Determine the (x, y) coordinate at the center of the cell enclosing the given text.  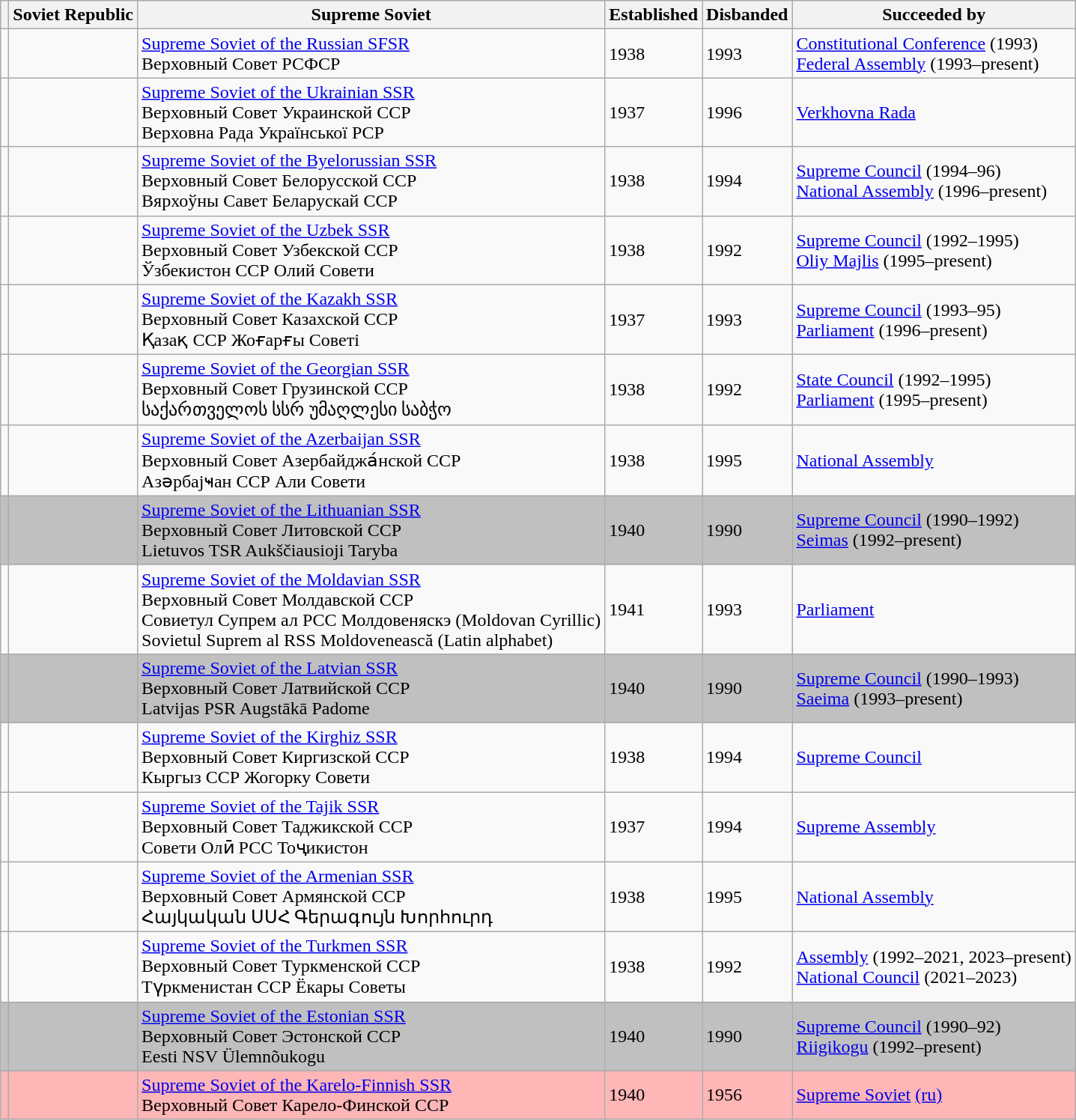
Supreme Soviet of the Karelo-Finnish SSRВерховный Совет Карело-Финской ССР (371, 1095)
Assembly (1992–2021, 2023–present) National Council (2021–2023) (934, 967)
1941 (654, 609)
Established (654, 15)
Supreme Soviet of the Estonian SSRВерховный Совет Эстонской ССРEesti NSV Ülemnõukogu (371, 1036)
Supreme Soviet of the Turkmen SSRВерховный Совет Туркменской ССРТүркменистан ССР Ёкары Советы (371, 967)
Supreme Soviet of the Byelorussian SSRВерховный Совет Белорусской ССРВярхоўны Савет Беларускай ССР (371, 181)
Supreme Soviet (ru) (934, 1095)
Supreme Council (1992–1995) Oliy Majlis (1995–present) (934, 250)
Supreme Soviet of the Tajik SSRВерховный Совет Таджикской ССРСовети Олӣ РСС Тоҷикистон (371, 827)
Supreme Assembly (934, 827)
Supreme Soviet of the Kirghiz SSRВерховный Совет Киргизской ССРКыргыз ССР Жогорку Совети (371, 757)
Parliament (934, 609)
Supreme Soviet of the Russian SFSRВерховный Совет РСФСР (371, 54)
State Council (1992–1995) Parliament (1995–present) (934, 390)
Supreme Council (1990–92) Riigikogu (1992–present) (934, 1036)
Supreme Council (1990–1992) Seimas (1992–present) (934, 530)
1956 (747, 1095)
1996 (747, 112)
Supreme Council (934, 757)
Supreme Soviet of the Uzbek SSRВерховный Совет Узбекской ССРЎзбекистон ССР Олий Совети (371, 250)
Supreme Soviet of the Latvian SSRВерховный Совет Латвийской ССРLatvijas PSR Augstākā Padome (371, 688)
Constitutional Conference (1993) Federal Assembly (1993–present) (934, 54)
Supreme Soviet of the Lithuanian SSRВерховный Совет Литовской ССРLietuvos TSR Aukščiausioji Taryba (371, 530)
Supreme Soviet of the Azerbaijan SSRВерховный Совет Азербайджа́нской ССРАзәрбаjҹан ССР Али Совети (371, 460)
Supreme Soviet of the Georgian SSRВерховный Совет Грузинской ССРსაქართველოს სსრ უმაღლესი საბჭო (371, 390)
Supreme Soviet of the Armenian SSRВерховный Совет Армянской ССРՀայկական ՍՍՀ Գերագույն Խորհուրդ (371, 897)
Supreme Council (1993–95) Parliament (1996–present) (934, 320)
Supreme Soviet (371, 15)
Supreme Council (1990–1993) Saeima (1993–present) (934, 688)
Succeeded by (934, 15)
Verkhovna Rada (934, 112)
Soviet Republic (73, 15)
Supreme Soviet of the Kazakh SSRВерховный Совет Казахской ССРҚазақ ССР Жоғарғы Советі (371, 320)
Supreme Soviet of the Ukrainian SSRВерховный Совет Украинской ССРВерховна Рада Української РСР (371, 112)
Disbanded (747, 15)
Supreme Council (1994–96) National Assembly (1996–present) (934, 181)
